For the text-containing cell, return its midpoint in [x, y] coordinate format. 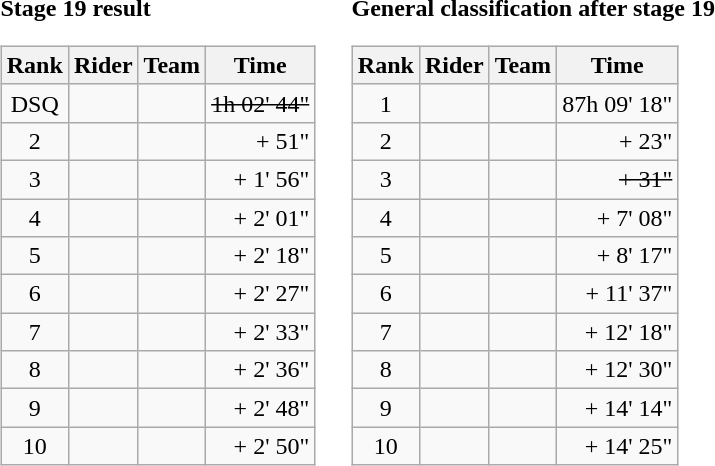
DSQ [34, 103]
87h 09' 18" [618, 103]
+ 23" [618, 141]
+ 2' 18" [260, 256]
+ 14' 14" [618, 408]
+ 2' 36" [260, 370]
+ 2' 48" [260, 408]
+ 2' 27" [260, 294]
+ 12' 18" [618, 332]
+ 11' 37" [618, 294]
+ 12' 30" [618, 370]
+ 51" [260, 141]
+ 1' 56" [260, 179]
+ 31" [618, 179]
+ 2' 01" [260, 217]
+ 7' 08" [618, 217]
1 [386, 103]
+ 14' 25" [618, 446]
1h 02' 44" [260, 103]
+ 2' 50" [260, 446]
+ 2' 33" [260, 332]
+ 8' 17" [618, 256]
